Output the (x, y) coordinate of the center of the cell containing the given text.  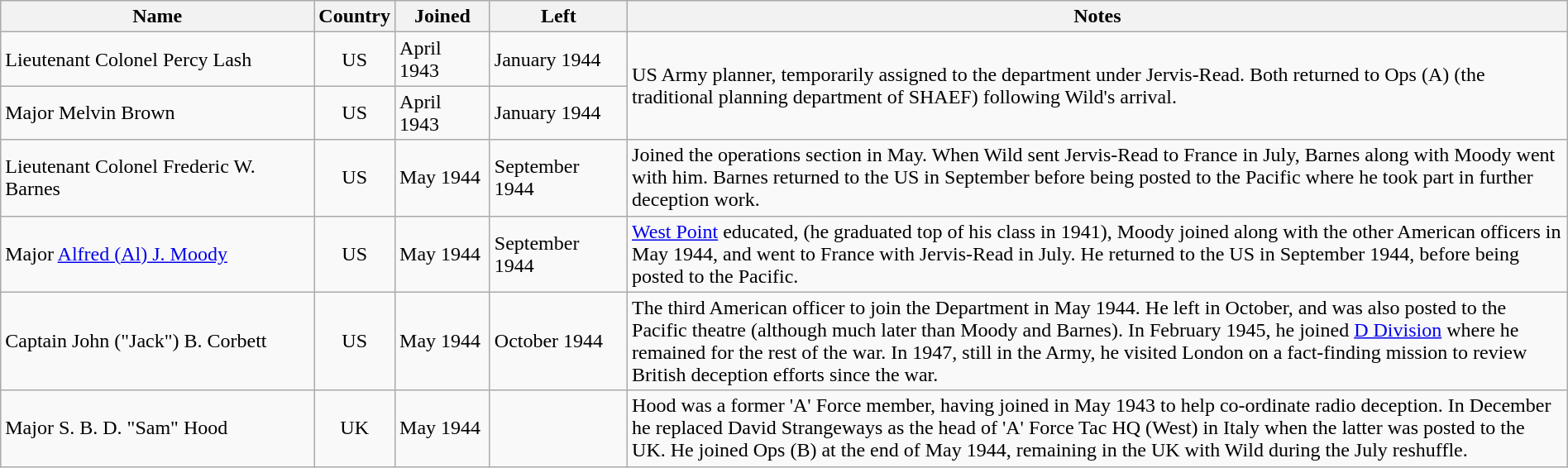
Notes (1098, 17)
Major S. B. D. "Sam" Hood (157, 428)
Joined (443, 17)
Left (558, 17)
Country (355, 17)
Captain John ("Jack") B. Corbett (157, 341)
UK (355, 428)
Major Alfred (Al) J. Moody (157, 254)
Lieutenant Colonel Frederic W. Barnes (157, 178)
Major Melvin Brown (157, 112)
Name (157, 17)
October 1944 (558, 341)
Lieutenant Colonel Percy Lash (157, 60)
